Return [x, y] of the center of cell containing provided text 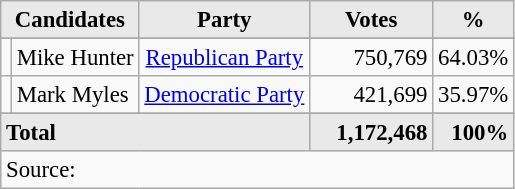
Source: [258, 170]
Total [156, 133]
750,769 [372, 58]
1,172,468 [372, 133]
64.03% [474, 58]
Mike Hunter [75, 58]
35.97% [474, 95]
100% [474, 133]
Votes [372, 20]
Party [224, 20]
% [474, 20]
Republican Party [224, 58]
Candidates [70, 20]
Democratic Party [224, 95]
421,699 [372, 95]
Mark Myles [75, 95]
